Search for the cell housing the specified text and yield its [X, Y] center coordinate. 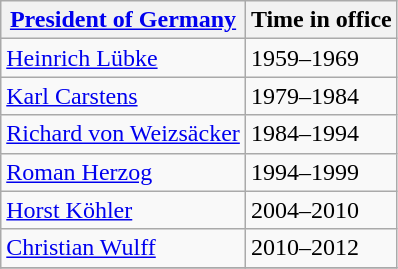
Heinrich Lübke [124, 58]
President of Germany [124, 20]
2010–2012 [321, 248]
Time in office [321, 20]
Richard von Weizsäcker [124, 134]
Karl Carstens [124, 96]
Roman Herzog [124, 172]
1994–1999 [321, 172]
Horst Köhler [124, 210]
1979–1984 [321, 96]
Christian Wulff [124, 248]
1984–1994 [321, 134]
1959–1969 [321, 58]
2004–2010 [321, 210]
